Locate the cell with the specified text and output its [x, y] center coordinate. 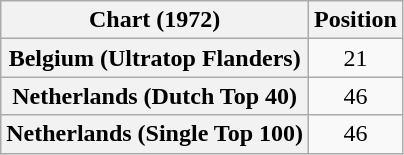
Position [356, 20]
Belgium (Ultratop Flanders) [155, 58]
Netherlands (Dutch Top 40) [155, 96]
Netherlands (Single Top 100) [155, 134]
Chart (1972) [155, 20]
21 [356, 58]
